Find where the given text appears and provide that cell's center as (X, Y) coordinate. 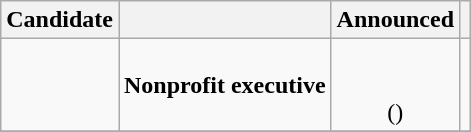
Nonprofit executive (224, 85)
() (395, 85)
Candidate (60, 20)
Announced (395, 20)
